Return (x, y) of the center of cell containing provided text 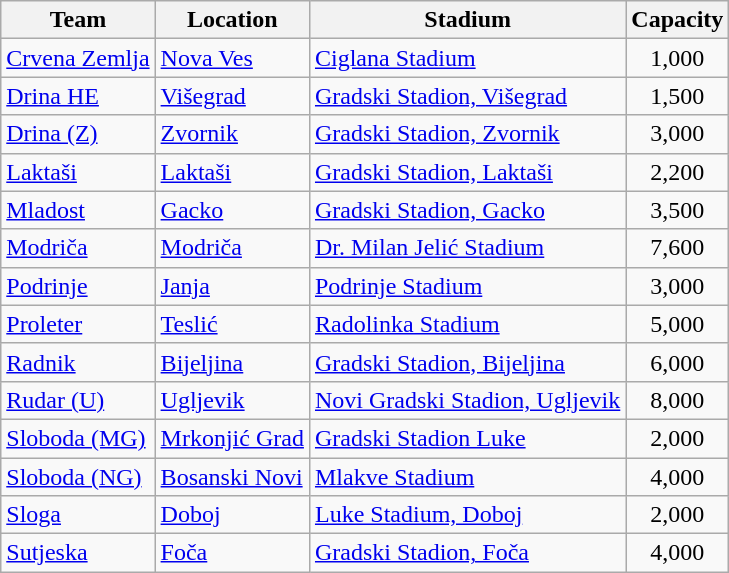
Gradski Stadion, Foča (467, 553)
Sutjeska (78, 553)
1,000 (678, 58)
Gradski Stadion, Gacko (467, 210)
Janja (232, 286)
Nova Ves (232, 58)
Sloga (78, 515)
Podrinje Stadium (467, 286)
Crvena Zemlja (78, 58)
Teslić (232, 324)
Radnik (78, 362)
Sloboda (MG) (78, 438)
Gradski Stadion, Laktaši (467, 172)
2,200 (678, 172)
Novi Gradski Stadion, Ugljevik (467, 400)
Drina (Z) (78, 134)
Gacko (232, 210)
Doboj (232, 515)
Zvornik (232, 134)
Drina HE (78, 96)
7,600 (678, 248)
6,000 (678, 362)
Mladost (78, 210)
Gradski Stadion, Zvornik (467, 134)
Team (78, 20)
Bijeljina (232, 362)
Podrinje (78, 286)
Proleter (78, 324)
Ugljevik (232, 400)
Ciglana Stadium (467, 58)
Luke Stadium, Doboj (467, 515)
Foča (232, 553)
Rudar (U) (78, 400)
1,500 (678, 96)
Mrkonjić Grad (232, 438)
Gradski Stadion, Bijeljina (467, 362)
5,000 (678, 324)
Stadium (467, 20)
Mlakve Stadium (467, 477)
Dr. Milan Jelić Stadium (467, 248)
8,000 (678, 400)
Sloboda (NG) (78, 477)
Gradski Stadion, Višegrad (467, 96)
Capacity (678, 20)
3,500 (678, 210)
Bosanski Novi (232, 477)
Location (232, 20)
Višegrad (232, 96)
Gradski Stadion Luke (467, 438)
Radolinka Stadium (467, 324)
